From the cell containing the given text, extract its center point as [x, y] coordinate. 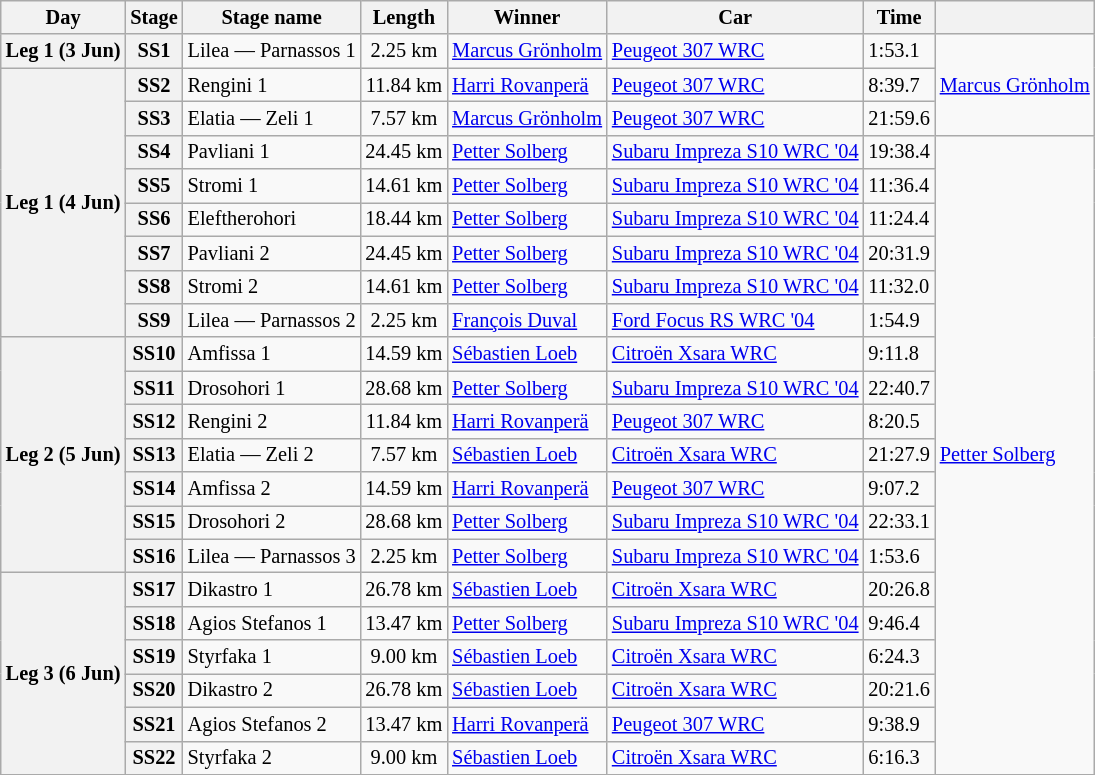
SS9 [154, 320]
SS2 [154, 85]
Ford Focus RS WRC '04 [735, 320]
11:24.4 [898, 219]
9:07.2 [898, 489]
22:40.7 [898, 388]
Dikastro 1 [272, 589]
SS12 [154, 421]
Amfissa 1 [272, 354]
Pavliani 1 [272, 152]
SS5 [154, 186]
9:11.8 [898, 354]
Elatia — Zeli 2 [272, 455]
Leg 2 (5 Jun) [64, 455]
1:53.1 [898, 51]
6:24.3 [898, 657]
21:59.6 [898, 118]
8:39.7 [898, 85]
SS8 [154, 287]
SS20 [154, 690]
SS19 [154, 657]
Lilea — Parnassos 3 [272, 556]
Stromi 2 [272, 287]
Lilea — Parnassos 2 [272, 320]
Length [404, 17]
SS14 [154, 489]
François Duval [527, 320]
22:33.1 [898, 522]
SS11 [154, 388]
Leg 1 (4 Jun) [64, 202]
9:38.9 [898, 724]
SS4 [154, 152]
Rengini 2 [272, 421]
SS21 [154, 724]
19:38.4 [898, 152]
Winner [527, 17]
Elatia — Zeli 1 [272, 118]
Time [898, 17]
SS22 [154, 758]
Leg 3 (6 Jun) [64, 673]
Styrfaka 2 [272, 758]
18.44 km [404, 219]
SS16 [154, 556]
SS10 [154, 354]
Agios Stefanos 2 [272, 724]
9:46.4 [898, 623]
SS17 [154, 589]
20:26.8 [898, 589]
8:20.5 [898, 421]
1:53.6 [898, 556]
SS13 [154, 455]
Stage [154, 17]
Pavliani 2 [272, 253]
SS3 [154, 118]
Lilea — Parnassos 1 [272, 51]
20:21.6 [898, 690]
SS6 [154, 219]
SS7 [154, 253]
Eleftherohori [272, 219]
Leg 1 (3 Jun) [64, 51]
SS15 [154, 522]
1:54.9 [898, 320]
Amfissa 2 [272, 489]
21:27.9 [898, 455]
Car [735, 17]
SS1 [154, 51]
11:32.0 [898, 287]
SS18 [154, 623]
Rengini 1 [272, 85]
Agios Stefanos 1 [272, 623]
Dikastro 2 [272, 690]
Stromi 1 [272, 186]
Stage name [272, 17]
Day [64, 17]
Drosohori 1 [272, 388]
11:36.4 [898, 186]
Drosohori 2 [272, 522]
20:31.9 [898, 253]
6:16.3 [898, 758]
Styrfaka 1 [272, 657]
